For the text-containing cell, return its midpoint in (x, y) coordinate format. 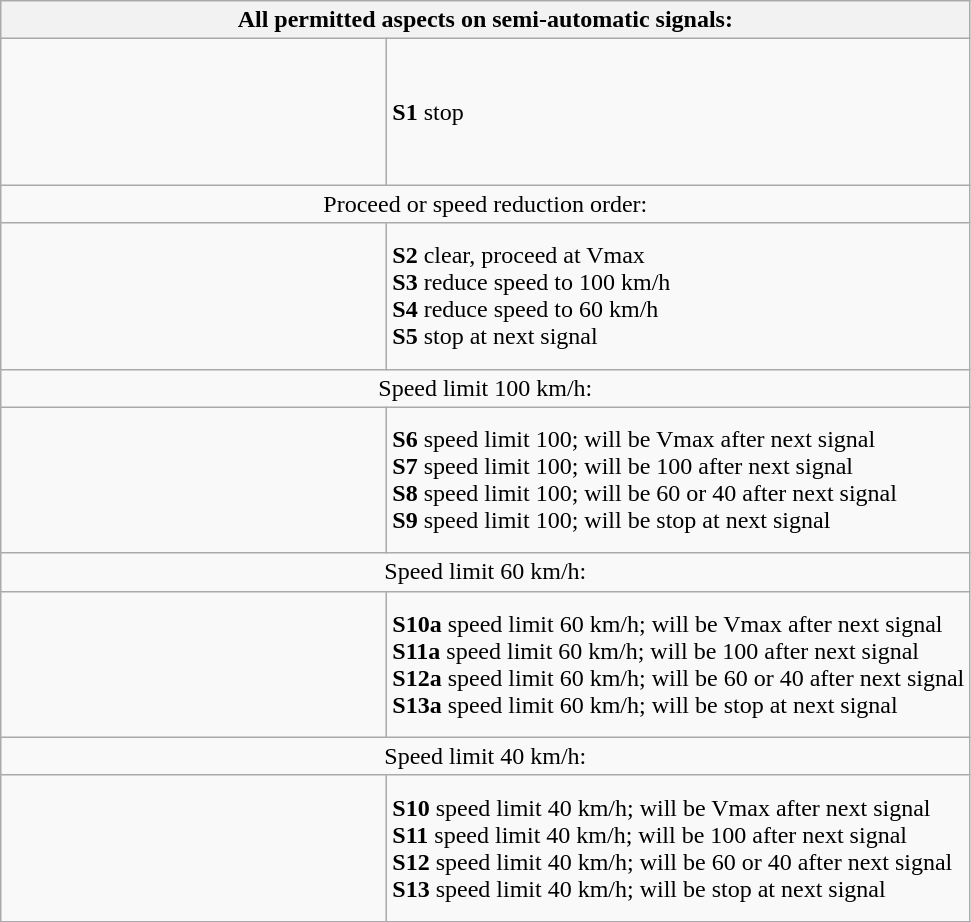
All permitted aspects on semi-automatic signals: (486, 20)
Speed limit 100 km/h: (486, 388)
S2 clear, proceed at VmaxS3 reduce speed to 100 km/hS4 reduce speed to 60 km/hS5 stop at next signal (678, 296)
Proceed or speed reduction order: (486, 204)
Speed limit 60 km/h: (486, 572)
Speed limit 40 km/h: (486, 756)
S1 stop (678, 112)
